Return (x, y) of the center of cell containing provided text 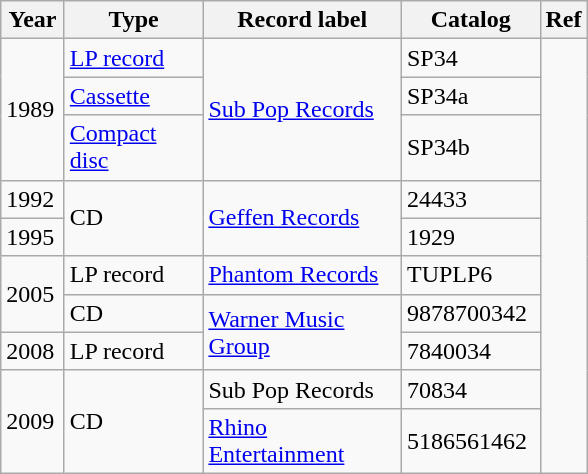
2008 (33, 351)
Rhino Entertainment (302, 440)
1929 (470, 237)
9878700342 (470, 313)
Phantom Records (302, 275)
1995 (33, 237)
Ref (564, 20)
Record label (302, 20)
1989 (33, 110)
5186561462 (470, 440)
Compact disc (134, 148)
Geffen Records (302, 218)
7840034 (470, 351)
SP34 (470, 58)
1992 (33, 199)
SP34b (470, 148)
2009 (33, 422)
Cassette (134, 96)
2005 (33, 294)
TUPLP6 (470, 275)
Catalog (470, 20)
Year (33, 20)
Type (134, 20)
70834 (470, 389)
24433 (470, 199)
SP34a (470, 96)
Warner Music Group (302, 332)
